Find where the given text appears and provide that cell's center as [x, y] coordinate. 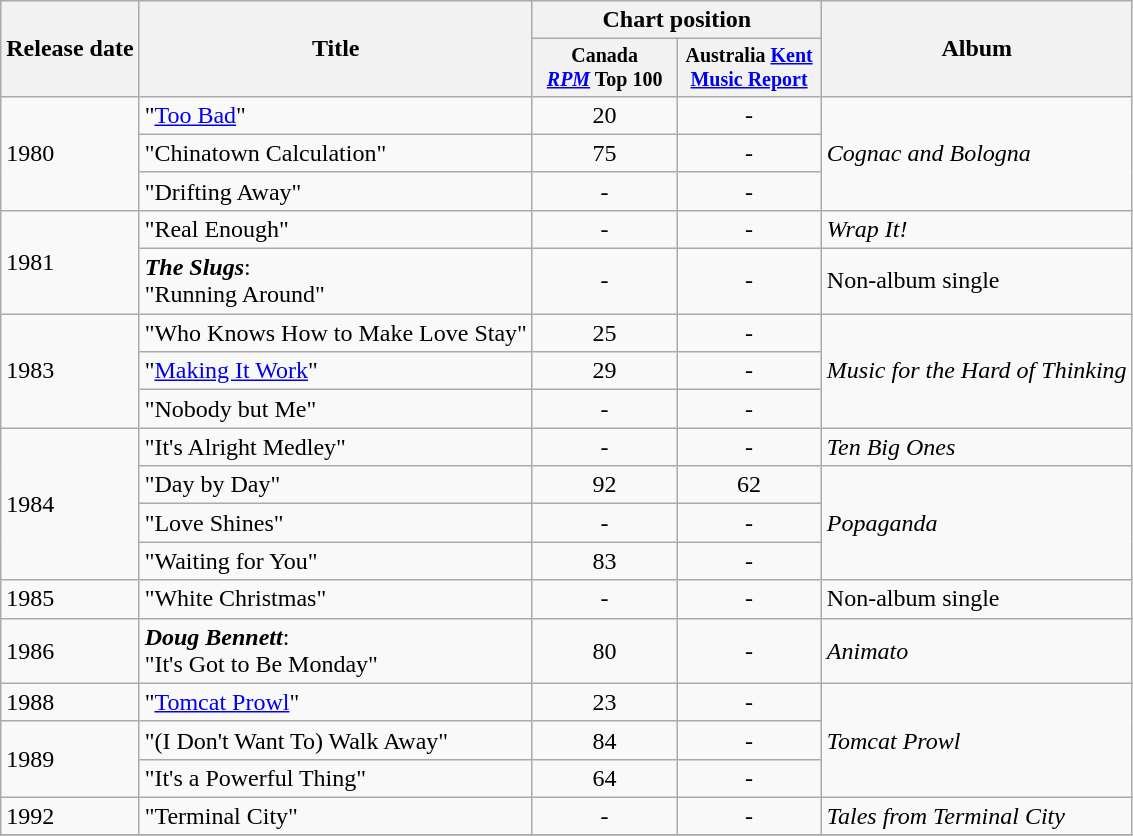
1984 [70, 504]
Doug Bennett: "It's Got to Be Monday" [336, 650]
Animato [976, 650]
CanadaRPM Top 100 [604, 68]
Cognac and Bologna [976, 153]
1981 [70, 262]
The Slugs: "Running Around" [336, 282]
1980 [70, 153]
"Love Shines" [336, 523]
Tales from Terminal City [976, 816]
1989 [70, 759]
"Making It Work" [336, 371]
Ten Big Ones [976, 447]
Release date [70, 49]
1985 [70, 599]
"Too Bad" [336, 115]
Title [336, 49]
Australia Kent Music Report [749, 68]
20 [604, 115]
"Chinatown Calculation" [336, 153]
"Who Knows How to Make Love Stay" [336, 333]
"Real Enough" [336, 229]
1986 [70, 650]
Album [976, 49]
"(I Don't Want To) Walk Away" [336, 740]
64 [604, 778]
Wrap It! [976, 229]
"Day by Day" [336, 485]
"Terminal City" [336, 816]
83 [604, 561]
Popaganda [976, 523]
23 [604, 702]
29 [604, 371]
"Tomcat Prowl" [336, 702]
Tomcat Prowl [976, 740]
1983 [70, 371]
"It's Alright Medley" [336, 447]
25 [604, 333]
"Waiting for You" [336, 561]
84 [604, 740]
80 [604, 650]
1988 [70, 702]
"It's a Powerful Thing" [336, 778]
Music for the Hard of Thinking [976, 371]
62 [749, 485]
75 [604, 153]
1992 [70, 816]
Chart position [676, 20]
"Nobody but Me" [336, 409]
"White Christmas" [336, 599]
"Drifting Away" [336, 191]
92 [604, 485]
